Provide the [X, Y] coordinate of the cell's center where the given text is located.  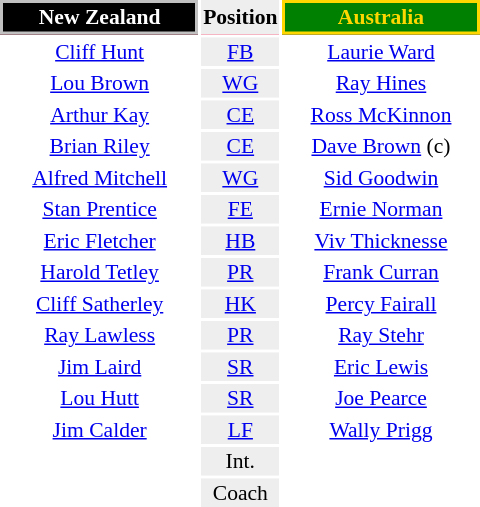
Sid Goodwin [381, 178]
Ray Stehr [381, 335]
Jim Calder [100, 430]
Joe Pearce [381, 398]
Ray Hines [381, 83]
Ross McKinnon [381, 114]
LF [240, 430]
HB [240, 240]
Brian Riley [100, 146]
FB [240, 52]
Dave Brown (c) [381, 146]
HK [240, 304]
Wally Prigg [381, 430]
Alfred Mitchell [100, 178]
Laurie Ward [381, 52]
Frank Curran [381, 272]
Arthur Kay [100, 114]
Cliff Hunt [100, 52]
Lou Hutt [100, 398]
Position [240, 17]
Viv Thicknesse [381, 240]
Australia [381, 17]
Percy Fairall [381, 304]
New Zealand [100, 17]
Jim Laird [100, 366]
Eric Fletcher [100, 240]
Ernie Norman [381, 209]
Int. [240, 461]
FE [240, 209]
Coach [240, 492]
Eric Lewis [381, 366]
Harold Tetley [100, 272]
Lou Brown [100, 83]
Ray Lawless [100, 335]
Stan Prentice [100, 209]
Cliff Satherley [100, 304]
